Find where the given text appears and provide that cell's center as [X, Y] coordinate. 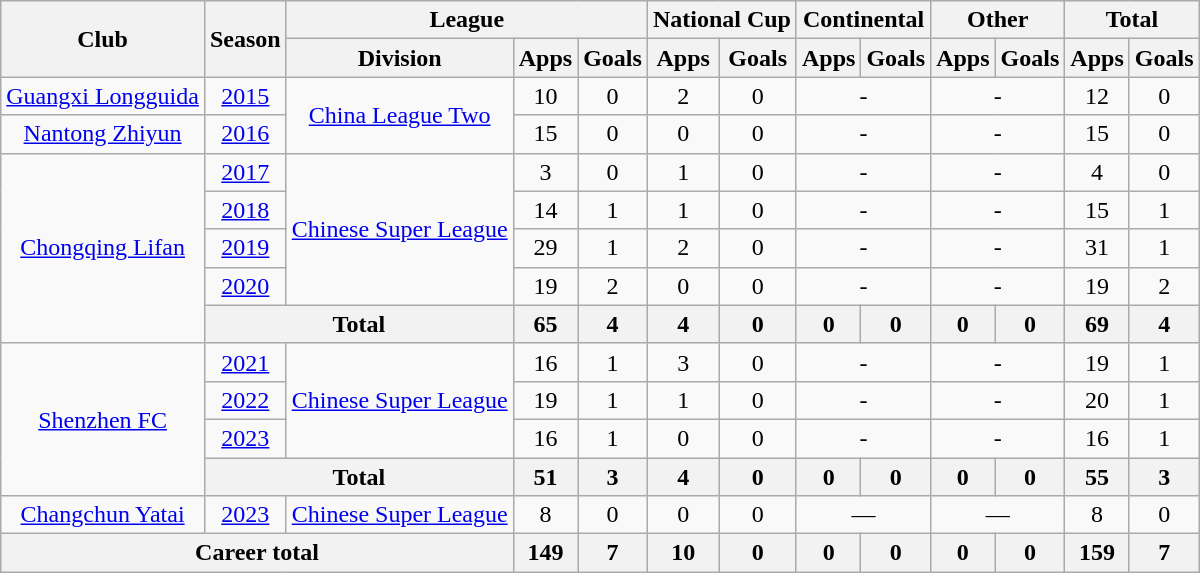
Guangxi Longguida [103, 96]
Career total [257, 553]
Division [400, 58]
51 [545, 477]
Other [998, 20]
2021 [245, 362]
12 [1097, 96]
31 [1097, 248]
65 [545, 324]
69 [1097, 324]
Shenzhen FC [103, 419]
14 [545, 210]
29 [545, 248]
League [466, 20]
2017 [245, 172]
2020 [245, 286]
National Cup [722, 20]
149 [545, 553]
20 [1097, 400]
Nantong Zhiyun [103, 134]
55 [1097, 477]
2015 [245, 96]
Club [103, 39]
159 [1097, 553]
Continental [863, 20]
2019 [245, 248]
Changchun Yatai [103, 515]
2016 [245, 134]
China League Two [400, 115]
Season [245, 39]
2018 [245, 210]
Chongqing Lifan [103, 248]
2022 [245, 400]
